Identify which cell holds the provided text, then report its [x, y] central coordinate. 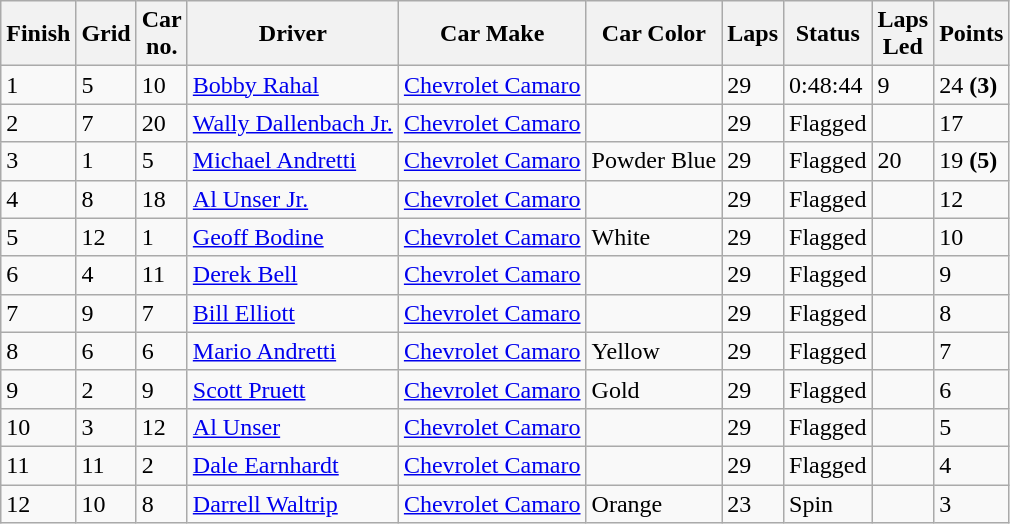
Car Color [654, 34]
Grid [106, 34]
23 [753, 503]
LapsLed [903, 34]
Laps [753, 34]
18 [162, 199]
0:48:44 [828, 85]
Wally Dallenbach Jr. [292, 123]
Al Unser [292, 427]
Al Unser Jr. [292, 199]
Michael Andretti [292, 161]
24 (3) [972, 85]
Orange [654, 503]
Points [972, 34]
Darrell Waltrip [292, 503]
Carno. [162, 34]
Bill Elliott [292, 313]
Bobby Rahal [292, 85]
Gold [654, 389]
Car Make [492, 34]
17 [972, 123]
Yellow [654, 351]
Dale Earnhardt [292, 465]
Derek Bell [292, 275]
Finish [38, 34]
Status [828, 34]
Spin [828, 503]
Mario Andretti [292, 351]
Geoff Bodine [292, 237]
White [654, 237]
Scott Pruett [292, 389]
19 (5) [972, 161]
Powder Blue [654, 161]
Driver [292, 34]
